Detect which cell encompasses the target text, then output its (X, Y) center coordinate. 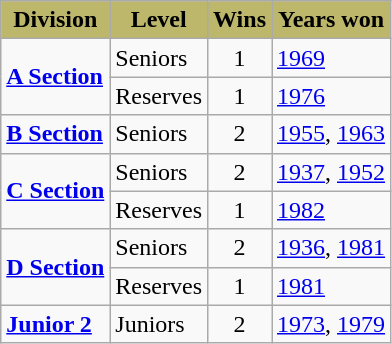
1981 (332, 286)
D Section (56, 267)
1973, 1979 (332, 324)
Juniors (159, 324)
1982 (332, 210)
1969 (332, 58)
Level (159, 20)
B Section (56, 134)
C Section (56, 191)
Junior 2 (56, 324)
Division (56, 20)
1976 (332, 96)
1936, 1981 (332, 248)
1955, 1963 (332, 134)
1937, 1952 (332, 172)
Wins (240, 20)
A Section (56, 77)
Years won (332, 20)
